For the text-containing cell, return its midpoint in (X, Y) coordinate format. 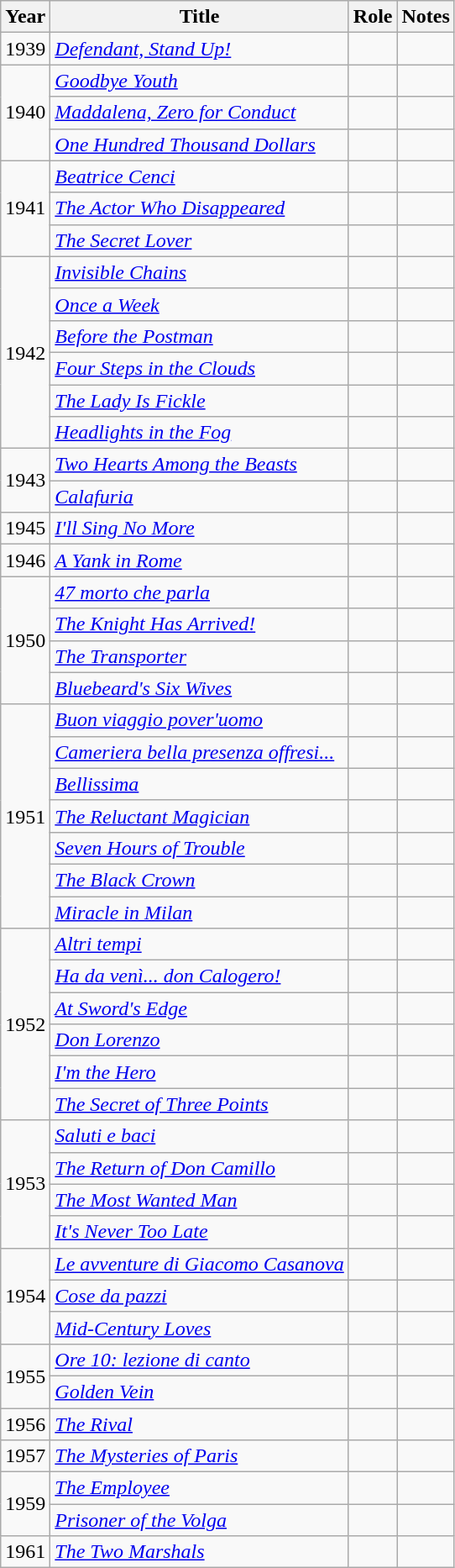
Year (25, 17)
Bluebeard's Six Wives (200, 688)
Two Hearts Among the Beasts (200, 465)
1957 (25, 1456)
It's Never Too Late (200, 1232)
Saluti e baci (200, 1136)
Altri tempi (200, 944)
Calafuria (200, 497)
Bellissima (200, 784)
The Transporter (200, 656)
The Rival (200, 1424)
The Black Crown (200, 880)
The Secret of Three Points (200, 1104)
Role (373, 17)
One Hundred Thousand Dollars (200, 145)
Before the Postman (200, 336)
Buon viaggio pover'uomo (200, 720)
The Most Wanted Man (200, 1200)
Le avventure di Giacomo Casanova (200, 1264)
1953 (25, 1184)
1954 (25, 1296)
Goodbye Youth (200, 81)
The Employee (200, 1488)
1943 (25, 481)
1950 (25, 640)
1939 (25, 49)
Cose da pazzi (200, 1296)
Title (200, 17)
1959 (25, 1504)
Mid-Century Loves (200, 1328)
1955 (25, 1376)
1952 (25, 1024)
Defendant, Stand Up! (200, 49)
Once a Week (200, 304)
Prisoner of the Volga (200, 1520)
1945 (25, 529)
Invisible Chains (200, 272)
A Yank in Rome (200, 560)
The Secret Lover (200, 240)
Seven Hours of Trouble (200, 848)
Miracle in Milan (200, 912)
Ha da venì... don Calogero! (200, 976)
Maddalena, Zero for Conduct (200, 113)
Four Steps in the Clouds (200, 368)
I'll Sing No More (200, 529)
Beatrice Cenci (200, 176)
1956 (25, 1424)
1942 (25, 352)
The Mysteries of Paris (200, 1456)
Headlights in the Fog (200, 433)
The Return of Don Camillo (200, 1168)
The Actor Who Disappeared (200, 208)
The Knight Has Arrived! (200, 624)
Ore 10: lezione di canto (200, 1360)
I'm the Hero (200, 1072)
The Lady Is Fickle (200, 401)
Don Lorenzo (200, 1040)
1946 (25, 560)
The Two Marshals (200, 1552)
1961 (25, 1552)
1940 (25, 113)
The Reluctant Magician (200, 816)
Golden Vein (200, 1392)
Notes (426, 17)
At Sword's Edge (200, 1008)
1951 (25, 816)
47 morto che parla (200, 592)
Cameriera bella presenza offresi... (200, 752)
1941 (25, 208)
